Determine the [X, Y] coordinate at the center of the cell enclosing the given text.  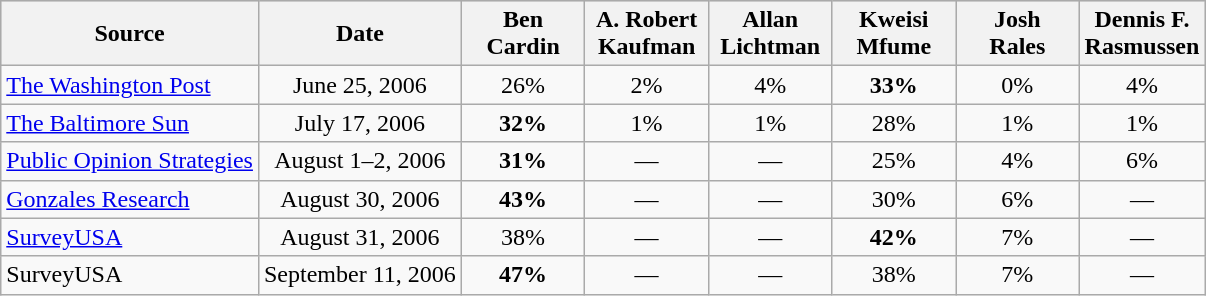
AllanLichtman [770, 34]
31% [523, 161]
47% [523, 275]
Public Opinion Strategies [130, 161]
July 17, 2006 [360, 123]
25% [894, 161]
August 31, 2006 [360, 237]
KweisiMfume [894, 34]
The Baltimore Sun [130, 123]
28% [894, 123]
August 30, 2006 [360, 199]
2% [647, 85]
Source [130, 34]
JoshRales [1018, 34]
0% [1018, 85]
Gonzales Research [130, 199]
30% [894, 199]
A. RobertKaufman [647, 34]
August 1–2, 2006 [360, 161]
June 25, 2006 [360, 85]
42% [894, 237]
BenCardin [523, 34]
26% [523, 85]
Dennis F.Rasmussen [1142, 34]
September 11, 2006 [360, 275]
43% [523, 199]
33% [894, 85]
32% [523, 123]
The Washington Post [130, 85]
Date [360, 34]
